Return the [x, y] coordinate for the center point of the cell that contains the specified text.  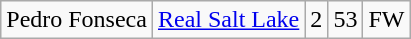
Real Salt Lake [228, 20]
2 [316, 20]
Pedro Fonseca [77, 20]
FW [386, 20]
53 [346, 20]
